Capture the cell that displays the provided text and extract its (x, y) central coordinate. 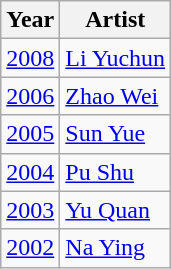
2008 (30, 58)
2004 (30, 172)
2006 (30, 96)
Yu Quan (116, 210)
2003 (30, 210)
Pu Shu (116, 172)
Artist (116, 20)
Sun Yue (116, 134)
Zhao Wei (116, 96)
2005 (30, 134)
Li Yuchun (116, 58)
2002 (30, 248)
Year (30, 20)
Na Ying (116, 248)
